Scan for the cell matching the given text and deliver its [X, Y] coordinate at center. 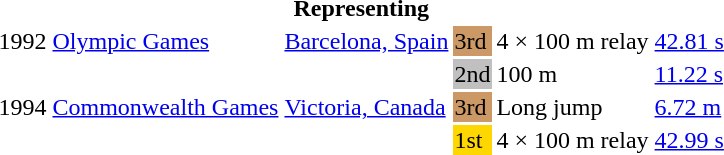
Long jump [572, 107]
2nd [472, 74]
100 m [572, 74]
1st [472, 140]
Olympic Games [166, 41]
Barcelona, Spain [366, 41]
Victoria, Canada [366, 107]
Commonwealth Games [166, 107]
